Identify which cell holds the provided text, then report its [x, y] central coordinate. 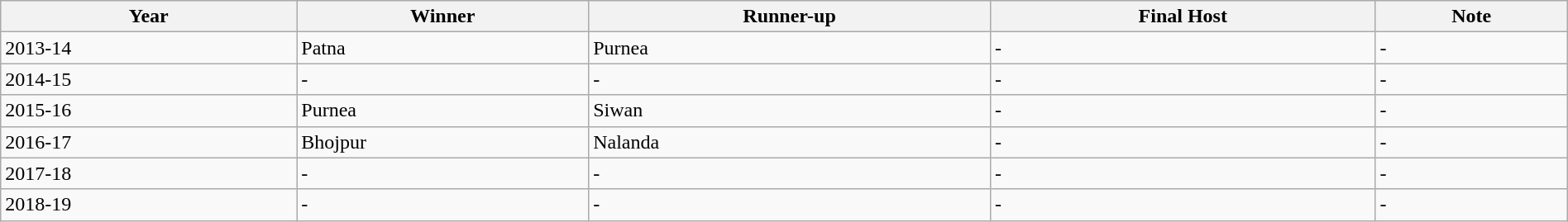
2016-17 [149, 142]
Siwan [790, 111]
2017-18 [149, 173]
Winner [443, 17]
Final Host [1183, 17]
2013-14 [149, 48]
Year [149, 17]
Bhojpur [443, 142]
Runner-up [790, 17]
Nalanda [790, 142]
2014-15 [149, 79]
Note [1471, 17]
2018-19 [149, 205]
2015-16 [149, 111]
Patna [443, 48]
